Output the (X, Y) coordinate of the center of the cell containing the given text.  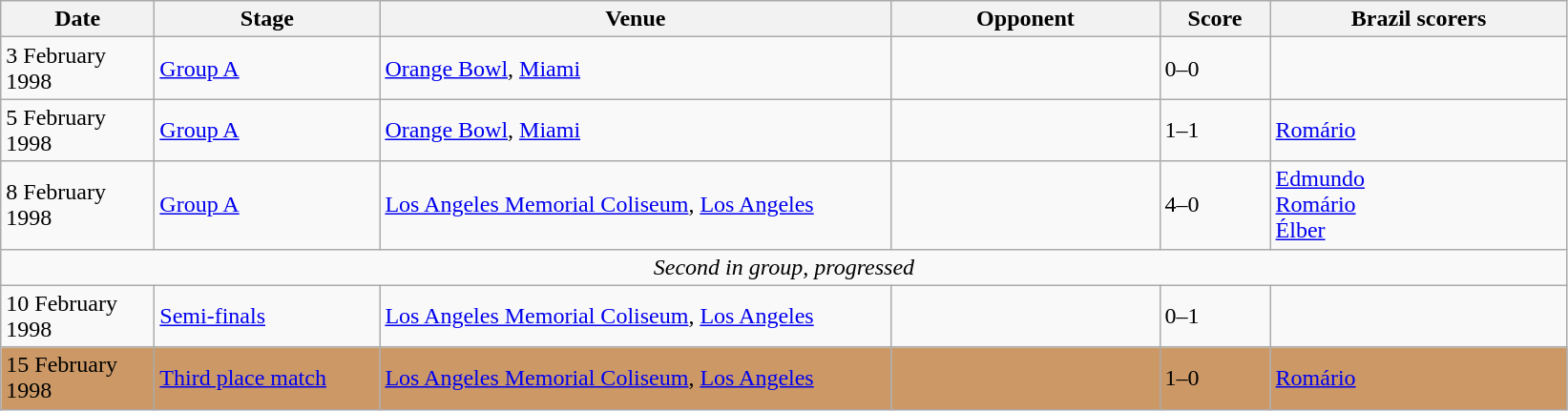
Date (78, 19)
5 February 1998 (78, 130)
Third place match (267, 378)
1–1 (1215, 130)
0–1 (1215, 317)
10 February 1998 (78, 317)
Second in group, progressed (784, 267)
Semi-finals (267, 317)
Venue (636, 19)
Stage (267, 19)
Opponent (1025, 19)
Edmundo Romário Élber (1418, 205)
1–0 (1215, 378)
4–0 (1215, 205)
Brazil scorers (1418, 19)
8 February 1998 (78, 205)
Score (1215, 19)
15 February 1998 (78, 378)
3 February 1998 (78, 69)
0–0 (1215, 69)
